Pinpoint the cell where the given text exists, returning its [X, Y] midpoint coordinate. 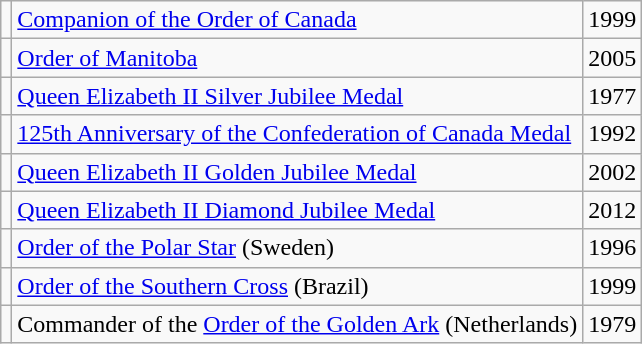
2002 [612, 172]
Order of Manitoba [298, 58]
125th Anniversary of the Confederation of Canada Medal [298, 134]
Order of the Southern Cross (Brazil) [298, 286]
Order of the Polar Star (Sweden) [298, 248]
1977 [612, 96]
Queen Elizabeth II Diamond Jubilee Medal [298, 210]
Companion of the Order of Canada [298, 20]
1979 [612, 324]
1992 [612, 134]
1996 [612, 248]
Queen Elizabeth II Silver Jubilee Medal [298, 96]
Commander of the Order of the Golden Ark (Netherlands) [298, 324]
2012 [612, 210]
2005 [612, 58]
Queen Elizabeth II Golden Jubilee Medal [298, 172]
